Determine the (X, Y) coordinate at the center of the cell enclosing the given text.  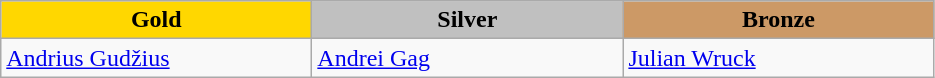
Andrius Gudžius (156, 58)
Julian Wruck (778, 58)
Silver (468, 20)
Bronze (778, 20)
Andrei Gag (468, 58)
Gold (156, 20)
